Return [X, Y] of the center of cell containing provided text 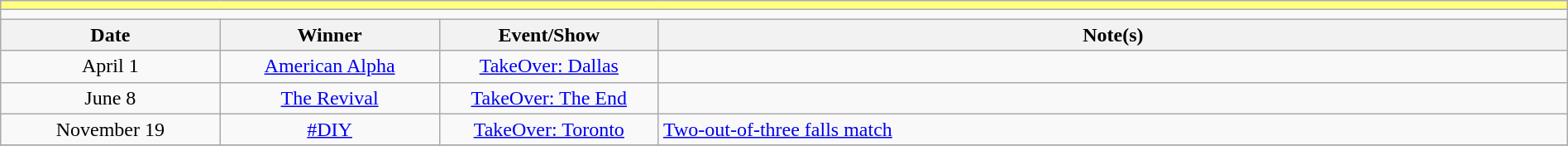
TakeOver: Dallas [549, 66]
June 8 [111, 98]
The Revival [329, 98]
TakeOver: The End [549, 98]
Winner [329, 35]
Two-out-of-three falls match [1113, 129]
Note(s) [1113, 35]
Date [111, 35]
Event/Show [549, 35]
American Alpha [329, 66]
April 1 [111, 66]
November 19 [111, 129]
TakeOver: Toronto [549, 129]
#DIY [329, 129]
